Provide the [x, y] coordinate of the cell's center where the given text is located.  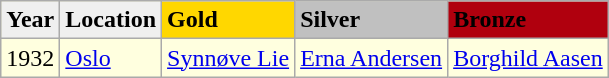
Year [30, 20]
Synnøve Lie [228, 58]
Oslo [111, 58]
Bronze [528, 20]
Silver [372, 20]
Location [111, 20]
Erna Andersen [372, 58]
Borghild Aasen [528, 58]
Gold [228, 20]
1932 [30, 58]
